Search for the cell housing the specified text and yield its (x, y) center coordinate. 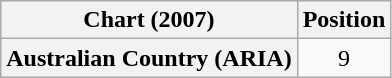
9 (344, 58)
Position (344, 20)
Chart (2007) (149, 20)
Australian Country (ARIA) (149, 58)
